Output the [x, y] coordinate of the center of the cell containing the given text.  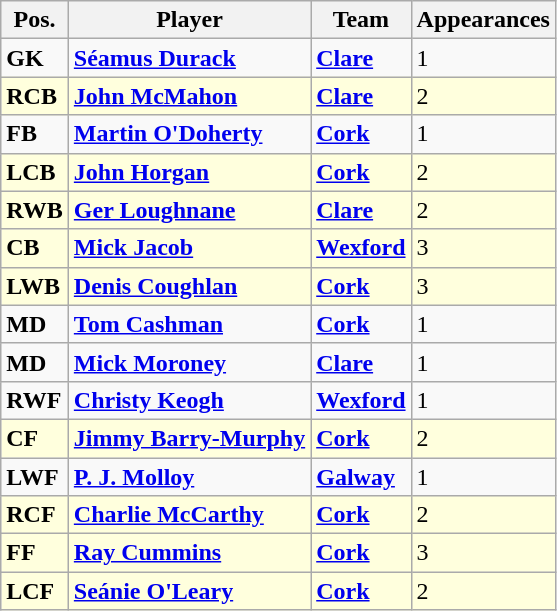
Team [361, 20]
Tom Cashman [189, 324]
LCF [35, 591]
Seánie O'Leary [189, 591]
RWB [35, 210]
LWB [35, 286]
Charlie McCarthy [189, 515]
Appearances [483, 20]
Jimmy Barry-Murphy [189, 438]
RCF [35, 515]
Mick Moroney [189, 362]
FB [35, 134]
Séamus Durack [189, 58]
RCB [35, 96]
CF [35, 438]
RWF [35, 400]
Pos. [35, 20]
Galway [361, 477]
P. J. Molloy [189, 477]
Denis Coughlan [189, 286]
John Horgan [189, 172]
Ray Cummins [189, 553]
FF [35, 553]
Martin O'Doherty [189, 134]
GK [35, 58]
Christy Keogh [189, 400]
LCB [35, 172]
Mick Jacob [189, 248]
Ger Loughnane [189, 210]
Player [189, 20]
CB [35, 248]
LWF [35, 477]
John McMahon [189, 96]
